Pinpoint the cell where the given text exists, returning its [X, Y] midpoint coordinate. 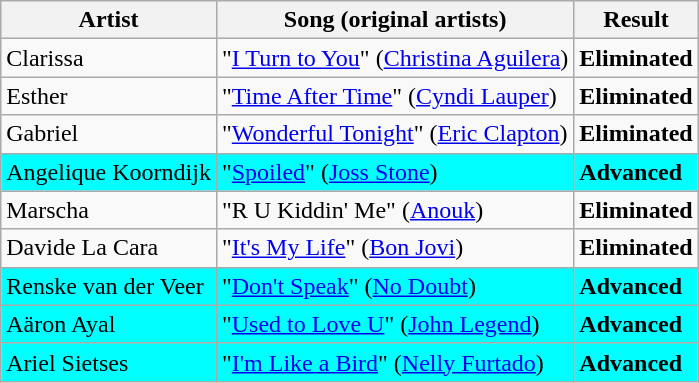
"Used to Love U" (John Legend) [394, 324]
Result [636, 20]
Gabriel [109, 134]
Aäron Ayal [109, 324]
"I Turn to You" (Christina Aguilera) [394, 58]
"I'm Like a Bird" (Nelly Furtado) [394, 362]
Esther [109, 96]
"Don't Speak" (No Doubt) [394, 286]
Renske van der Veer [109, 286]
Artist [109, 20]
"Spoiled" (Joss Stone) [394, 172]
Clarissa [109, 58]
"Wonderful Tonight" (Eric Clapton) [394, 134]
Ariel Sietses [109, 362]
"Time After Time" (Cyndi Lauper) [394, 96]
Marscha [109, 210]
"It's My Life" (Bon Jovi) [394, 248]
Angelique Koorndijk [109, 172]
"R U Kiddin' Me" (Anouk) [394, 210]
Song (original artists) [394, 20]
Davide La Cara [109, 248]
